Return the (X, Y) coordinate for the center point of the cell that contains the specified text.  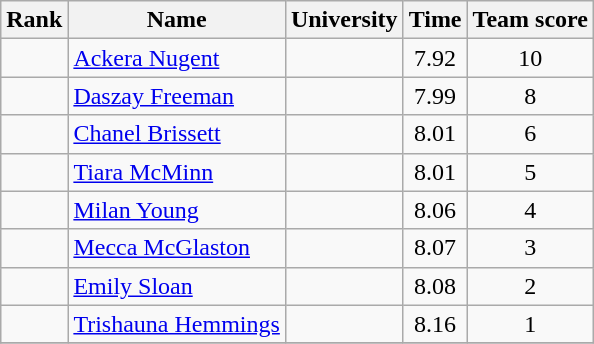
8.06 (435, 210)
Team score (530, 20)
Emily Sloan (177, 286)
10 (530, 58)
University (344, 20)
8.16 (435, 324)
Mecca McGlaston (177, 248)
8 (530, 96)
Milan Young (177, 210)
8.07 (435, 248)
Chanel Brissett (177, 134)
Trishauna Hemmings (177, 324)
Rank (34, 20)
Name (177, 20)
7.99 (435, 96)
4 (530, 210)
1 (530, 324)
6 (530, 134)
5 (530, 172)
Ackera Nugent (177, 58)
8.08 (435, 286)
2 (530, 286)
Tiara McMinn (177, 172)
Time (435, 20)
Daszay Freeman (177, 96)
3 (530, 248)
7.92 (435, 58)
